Output the (X, Y) coordinate of the center of the cell containing the given text.  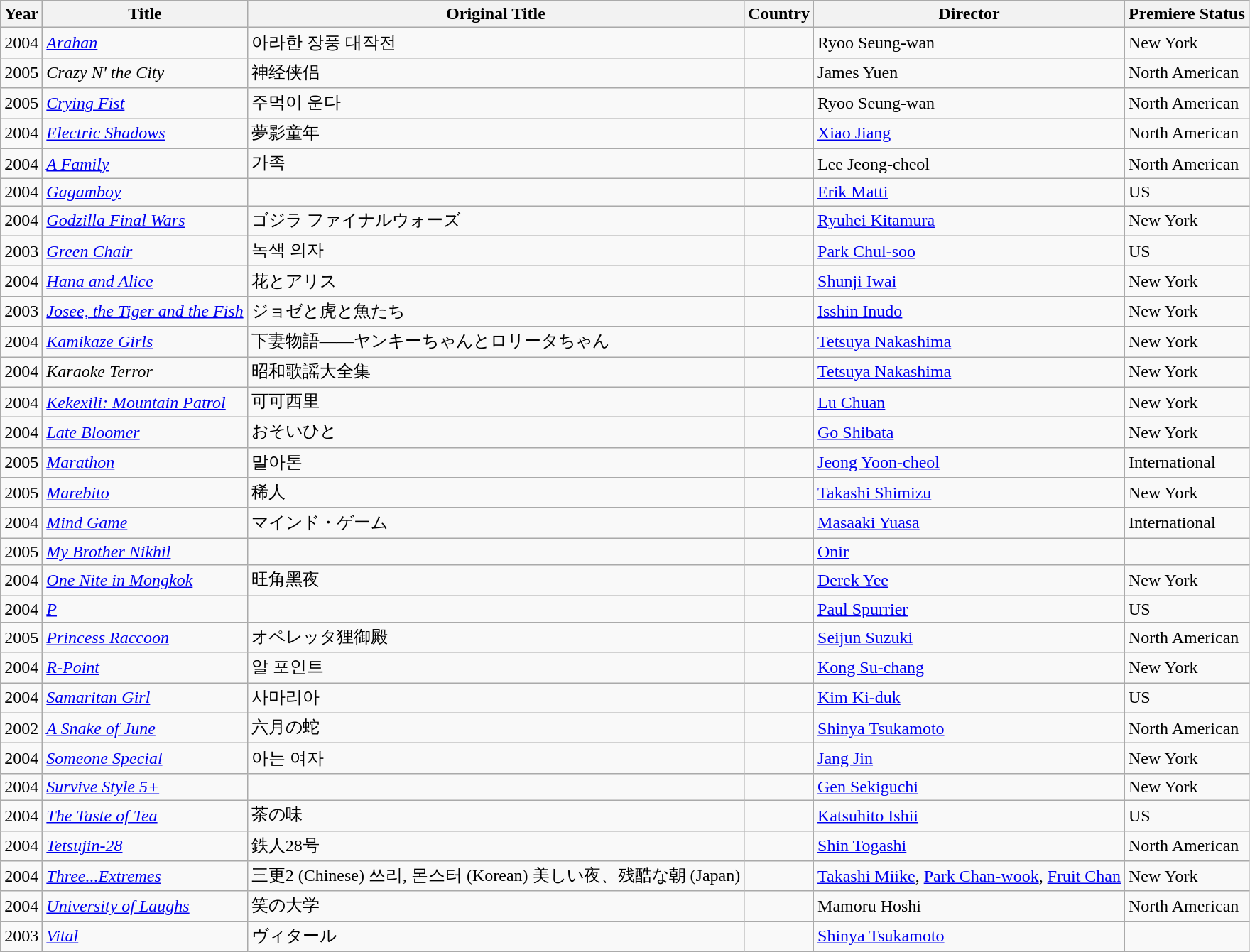
Premiere Status (1187, 14)
Kim Ki-duk (969, 699)
Survive Style 5+ (145, 787)
The Taste of Tea (145, 815)
可可西里 (496, 402)
マインド・ゲーム (496, 522)
Gagamboy (145, 192)
University of Laughs (145, 906)
Someone Special (145, 758)
Director (969, 14)
Kamikaze Girls (145, 342)
2002 (21, 728)
R-Point (145, 667)
鉄人28号 (496, 846)
Takashi Miike, Park Chan-wook, Fruit Chan (969, 876)
Arahan (145, 43)
Mind Game (145, 522)
Shin Togashi (969, 846)
A Family (145, 163)
Go Shibata (969, 433)
녹색 의자 (496, 251)
旺角黑夜 (496, 581)
Kekexili: Mountain Patrol (145, 402)
My Brother Nikhil (145, 552)
三更2 (Chinese) 쓰리, 몬스터 (Korean) 美しい夜、残酷な朝 (Japan) (496, 876)
オペレッタ狸御殿 (496, 638)
ジョゼと虎と魚たち (496, 311)
Late Bloomer (145, 433)
사마리아 (496, 699)
Karaoke Terror (145, 372)
Lee Jeong-cheol (969, 163)
Original Title (496, 14)
Samaritan Girl (145, 699)
Godzilla Final Wars (145, 221)
A Snake of June (145, 728)
Title (145, 14)
P (145, 608)
Masaaki Yuasa (969, 522)
笑の大学 (496, 906)
Year (21, 14)
Paul Spurrier (969, 608)
Katsuhito Ishii (969, 815)
茶の味 (496, 815)
下妻物語——ヤンキーちゃんとロリータちゃん (496, 342)
Three...Extremes (145, 876)
Country (779, 14)
James Yuen (969, 72)
Josee, the Tiger and the Fish (145, 311)
Park Chul-soo (969, 251)
Marebito (145, 493)
Onir (969, 552)
Xiao Jiang (969, 133)
아라한 장풍 대작전 (496, 43)
Princess Raccoon (145, 638)
六月の蛇 (496, 728)
Takashi Shimizu (969, 493)
Tetsujin-28 (145, 846)
Gen Sekiguchi (969, 787)
아는 여자 (496, 758)
Green Chair (145, 251)
昭和歌謡大全集 (496, 372)
주먹이 운다 (496, 104)
Lu Chuan (969, 402)
Marathon (145, 463)
花とアリス (496, 281)
One Nite in Mongkok (145, 581)
夢影童年 (496, 133)
Erik Matti (969, 192)
おそいひと (496, 433)
Electric Shadows (145, 133)
말아톤 (496, 463)
稀人 (496, 493)
Jang Jin (969, 758)
Shunji Iwai (969, 281)
Derek Yee (969, 581)
ヴィタール (496, 937)
Mamoru Hoshi (969, 906)
Vital (145, 937)
가족 (496, 163)
Hana and Alice (145, 281)
ゴジラ ファイナルウォーズ (496, 221)
Crazy N' the City (145, 72)
神经侠侣 (496, 72)
알 포인트 (496, 667)
Kong Su-chang (969, 667)
Ryuhei Kitamura (969, 221)
Seijun Suzuki (969, 638)
Crying Fist (145, 104)
Jeong Yoon-cheol (969, 463)
Isshin Inudo (969, 311)
